Detect which cell encompasses the target text, then output its (x, y) center coordinate. 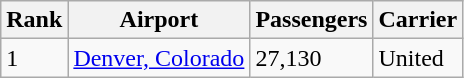
Passengers (312, 20)
Airport (159, 20)
Rank (34, 20)
United (418, 58)
27,130 (312, 58)
Carrier (418, 20)
Denver, Colorado (159, 58)
1 (34, 58)
